Provide the (X, Y) coordinate of the cell's center where the given text is located.  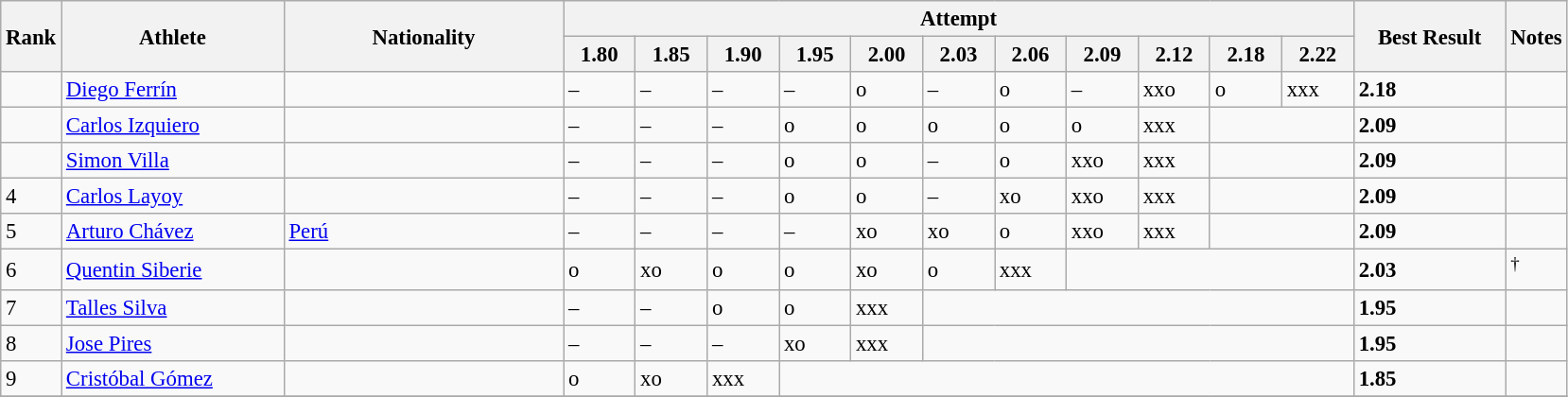
2.00 (887, 55)
Cristóbal Gómez (173, 378)
Notes (1536, 36)
Carlos Izquiero (173, 126)
† (1536, 269)
Attempt (959, 19)
5 (31, 232)
Athlete (173, 36)
9 (31, 378)
Perú (424, 232)
Simon Villa (173, 161)
Best Result (1430, 36)
2.12 (1174, 55)
6 (31, 269)
Jose Pires (173, 343)
Rank (31, 36)
2.06 (1031, 55)
2.22 (1317, 55)
Diego Ferrín (173, 90)
1.80 (600, 55)
Arturo Chávez (173, 232)
8 (31, 343)
Carlos Layoy (173, 197)
Quentin Siberie (173, 269)
7 (31, 307)
1.90 (743, 55)
4 (31, 197)
Nationality (424, 36)
Talles Silva (173, 307)
